Search for the cell housing the specified text and yield its (X, Y) center coordinate. 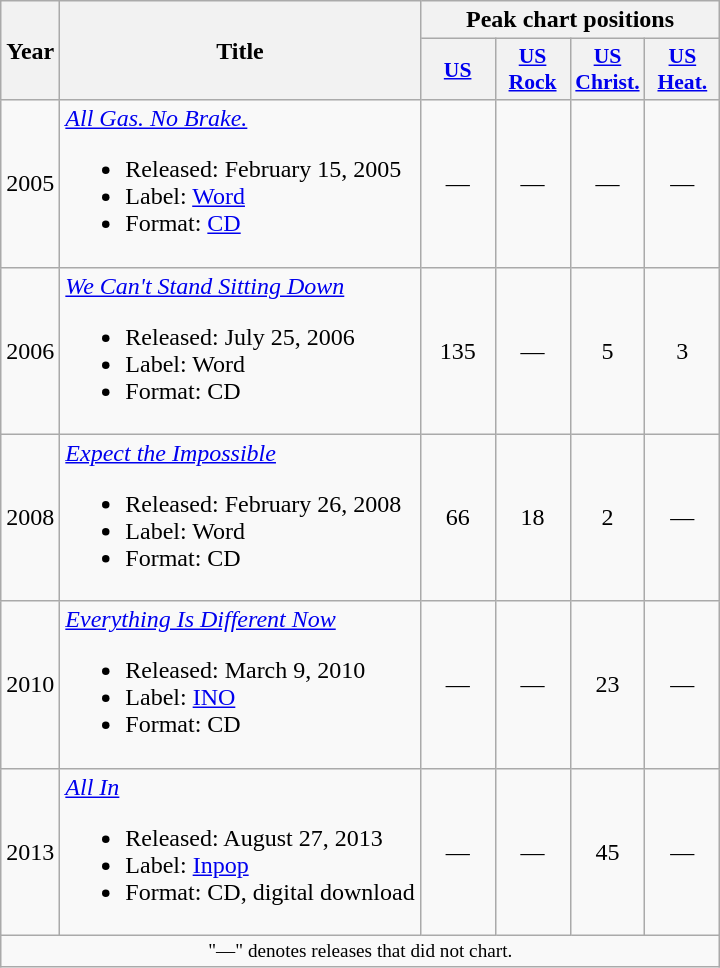
18 (532, 518)
US Heat. (682, 70)
All Gas. No Brake.Released: February 15, 2005Label: WordFormat: CD (240, 184)
2013 (30, 852)
2006 (30, 350)
US Christ. (608, 70)
"—" denotes releases that did not chart. (360, 951)
Everything Is Different NowReleased: March 9, 2010Label: INOFormat: CD (240, 684)
2008 (30, 518)
We Can't Stand Sitting DownReleased: July 25, 2006Label: WordFormat: CD (240, 350)
135 (458, 350)
2 (608, 518)
5 (608, 350)
Peak chart positions (570, 20)
US (458, 70)
Expect the ImpossibleReleased: February 26, 2008Label: WordFormat: CD (240, 518)
US Rock (532, 70)
Year (30, 50)
45 (608, 852)
23 (608, 684)
Title (240, 50)
2005 (30, 184)
66 (458, 518)
2010 (30, 684)
All InReleased: August 27, 2013Label: InpopFormat: CD, digital download (240, 852)
3 (682, 350)
